From the cell containing the given text, extract its center point as [X, Y] coordinate. 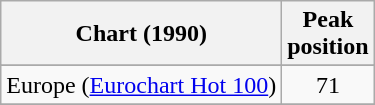
Chart (1990) [142, 34]
Peakposition [328, 34]
71 [328, 85]
Europe (Eurochart Hot 100) [142, 85]
